Scan for the cell matching the given text and deliver its [X, Y] coordinate at center. 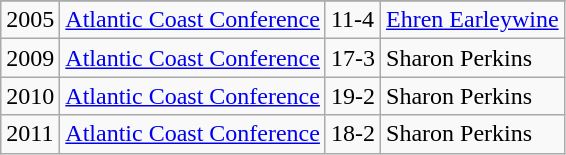
18-2 [352, 134]
19-2 [352, 96]
11-4 [352, 20]
2011 [30, 134]
2005 [30, 20]
2009 [30, 58]
17-3 [352, 58]
Ehren Earleywine [473, 20]
2010 [30, 96]
